Output the [x, y] coordinate of the center of the cell containing the given text.  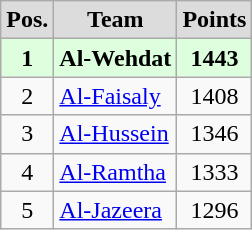
Al-Ramtha [116, 172]
Points [214, 20]
1296 [214, 210]
1408 [214, 96]
4 [28, 172]
Pos. [28, 20]
Al-Faisaly [116, 96]
Al-Jazeera [116, 210]
3 [28, 134]
1333 [214, 172]
Team [116, 20]
1346 [214, 134]
1 [28, 58]
2 [28, 96]
Al-Hussein [116, 134]
1443 [214, 58]
Al-Wehdat [116, 58]
5 [28, 210]
